From the cell containing the given text, extract its center point as (x, y) coordinate. 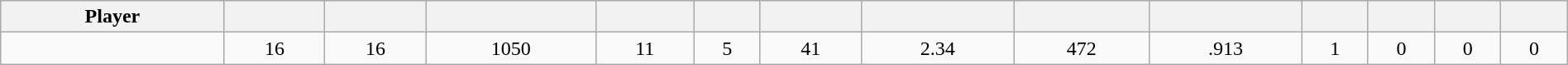
472 (1082, 48)
41 (810, 48)
5 (727, 48)
Player (112, 17)
1050 (511, 48)
11 (645, 48)
2.34 (938, 48)
.913 (1226, 48)
1 (1335, 48)
